Capture the cell that displays the provided text and extract its (x, y) central coordinate. 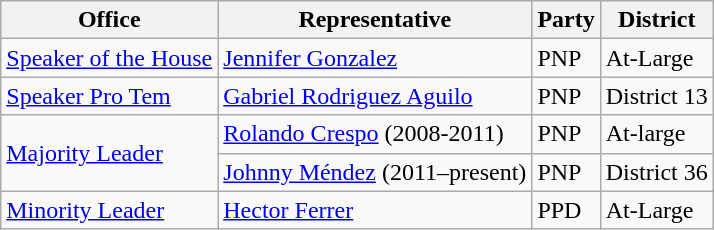
Johnny Méndez (2011–present) (375, 172)
Party (566, 20)
Representative (375, 20)
At-large (656, 134)
District 13 (656, 96)
Minority Leader (110, 210)
PPD (566, 210)
Office (110, 20)
District 36 (656, 172)
Speaker Pro Tem (110, 96)
District (656, 20)
Gabriel Rodriguez Aguilo (375, 96)
Rolando Crespo (2008-2011) (375, 134)
Jennifer Gonzalez (375, 58)
Hector Ferrer (375, 210)
Speaker of the House (110, 58)
Majority Leader (110, 153)
